Return (x, y) of the center of cell containing provided text 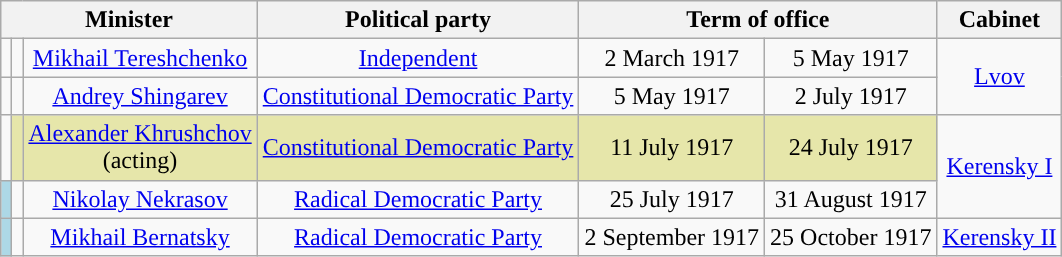
Kerensky I (1000, 166)
25 October 1917 (851, 237)
Kerensky II (1000, 237)
25 July 1917 (672, 199)
Alexander Khrushchov(acting) (140, 148)
Minister (129, 20)
2 September 1917 (672, 237)
Mikhail Tereshchenko (140, 58)
Lvov (1000, 77)
31 August 1917 (851, 199)
11 July 1917 (672, 148)
Andrey Shingarev (140, 96)
Term of office (758, 20)
2 March 1917 (672, 58)
Nikolay Nekrasov (140, 199)
24 July 1917 (851, 148)
2 July 1917 (851, 96)
Mikhail Bernatsky (140, 237)
Independent (418, 58)
Cabinet (1000, 20)
Political party (418, 20)
